Find where the given text appears and provide that cell's center as [x, y] coordinate. 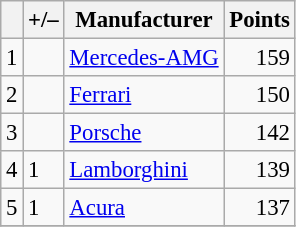
150 [260, 95]
5 [12, 208]
3 [12, 133]
Lamborghini [144, 170]
Points [260, 20]
Ferrari [144, 95]
+/– [44, 20]
139 [260, 170]
4 [12, 170]
159 [260, 58]
137 [260, 208]
Mercedes-AMG [144, 58]
Manufacturer [144, 20]
Porsche [144, 133]
2 [12, 95]
142 [260, 133]
Acura [144, 208]
